Search for the cell housing the specified text and yield its [X, Y] center coordinate. 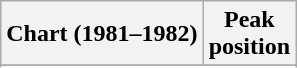
Peakposition [249, 34]
Chart (1981–1982) [102, 34]
